Provide the (X, Y) coordinate of the cell's center where the given text is located.  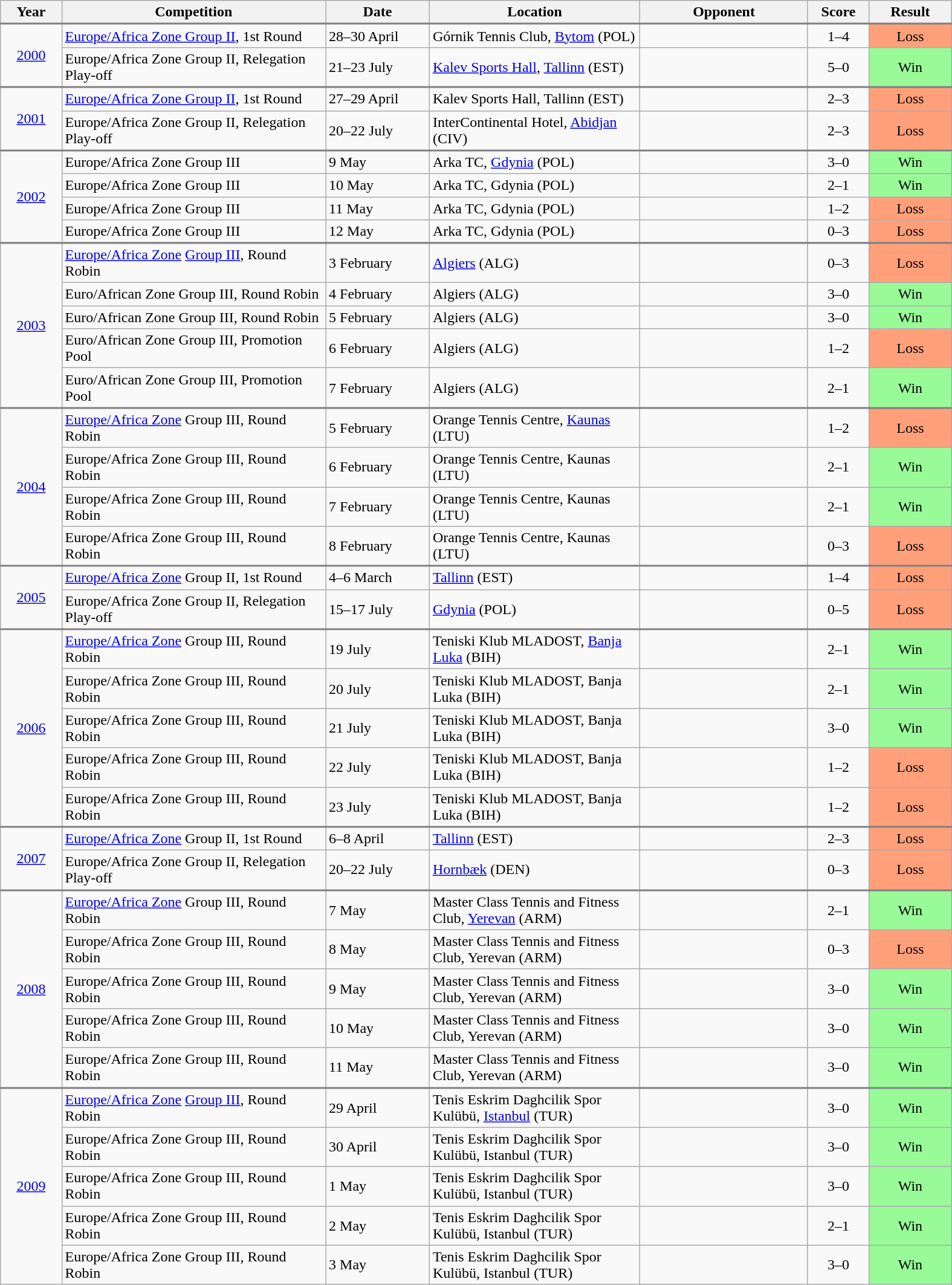
3 February (378, 263)
2009 (31, 1186)
0–5 (838, 609)
2007 (31, 858)
8 February (378, 546)
4 February (378, 294)
InterContinental Hotel, Abidjan (CIV) (534, 131)
19 July (378, 649)
Date (378, 12)
20 July (378, 689)
12 May (378, 231)
2008 (31, 989)
15–17 July (378, 609)
2004 (31, 487)
2005 (31, 597)
2000 (31, 56)
Gdynia (POL) (534, 609)
30 April (378, 1147)
5–0 (838, 67)
Górnik Tennis Club, Bytom (POL) (534, 36)
1 May (378, 1186)
2 May (378, 1226)
Year (31, 12)
7 May (378, 910)
23 July (378, 807)
29 April (378, 1107)
Hornbæk (DEN) (534, 870)
21 July (378, 728)
22 July (378, 768)
Result (910, 12)
2001 (31, 118)
21–23 July (378, 67)
Opponent (724, 12)
Competition (193, 12)
4–6 March (378, 578)
Location (534, 12)
2006 (31, 728)
6–8 April (378, 839)
2003 (31, 325)
2002 (31, 197)
28–30 April (378, 36)
27–29 April (378, 99)
8 May (378, 949)
Score (838, 12)
3 May (378, 1264)
